Identify which cell holds the provided text, then report its [X, Y] central coordinate. 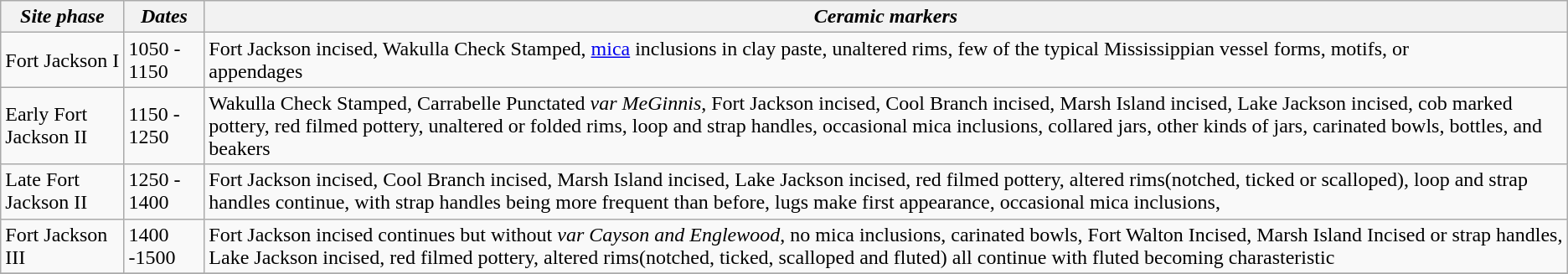
Ceramic markers [886, 17]
1050 - 1150 [164, 60]
Site phase [62, 17]
1250 - 1400 [164, 191]
1400 -1500 [164, 246]
Early Fort Jackson II [62, 126]
Late Fort Jackson II [62, 191]
1150 - 1250 [164, 126]
Fort Jackson III [62, 246]
Dates [164, 17]
Fort Jackson I [62, 60]
